For the text-containing cell, return its midpoint in (x, y) coordinate format. 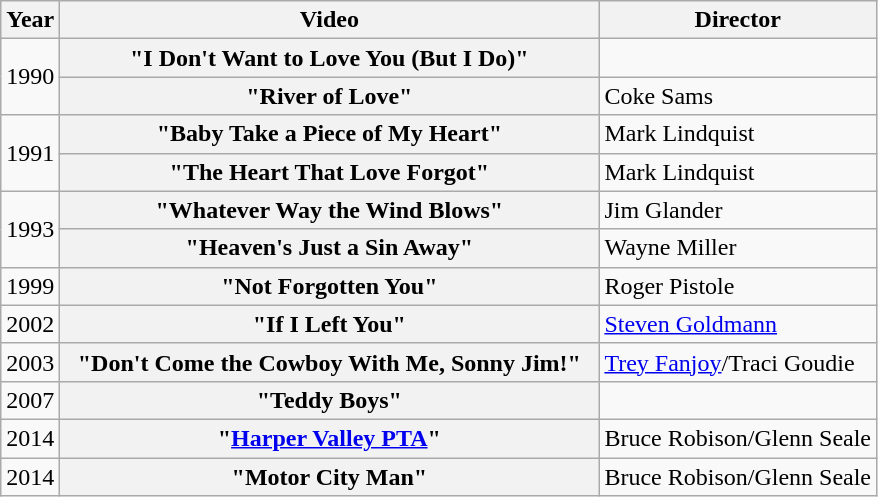
"Heaven's Just a Sin Away" (330, 248)
Roger Pistole (738, 286)
Coke Sams (738, 96)
Steven Goldmann (738, 324)
"River of Love" (330, 96)
"Whatever Way the Wind Blows" (330, 210)
2003 (30, 362)
Trey Fanjoy/Traci Goudie (738, 362)
2007 (30, 400)
"The Heart That Love Forgot" (330, 172)
"Not Forgotten You" (330, 286)
Video (330, 20)
"Motor City Man" (330, 477)
1991 (30, 153)
"Teddy Boys" (330, 400)
"Baby Take a Piece of My Heart" (330, 134)
1993 (30, 229)
1990 (30, 77)
"I Don't Want to Love You (But I Do)" (330, 58)
"If I Left You" (330, 324)
"Don't Come the Cowboy With Me, Sonny Jim!" (330, 362)
Year (30, 20)
2002 (30, 324)
Jim Glander (738, 210)
Director (738, 20)
1999 (30, 286)
"Harper Valley PTA" (330, 438)
Wayne Miller (738, 248)
